Pinpoint the cell where the given text exists, returning its [x, y] midpoint coordinate. 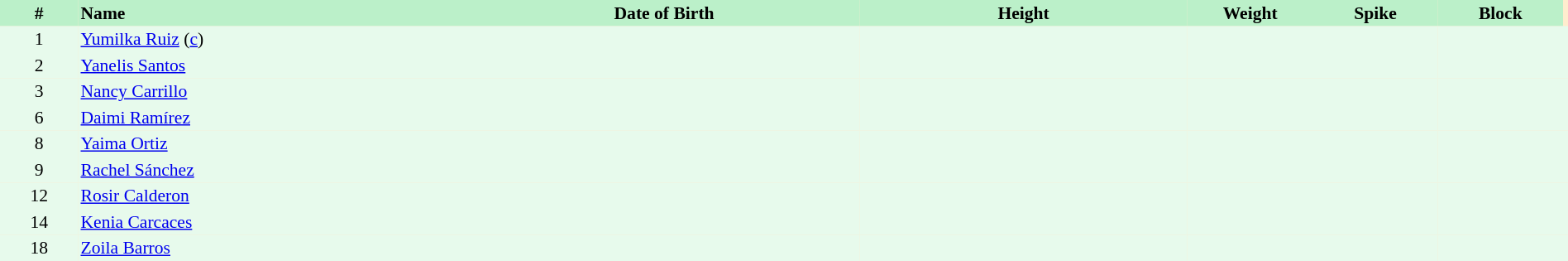
Spike [1374, 13]
3 [39, 91]
Yanelis Santos [273, 65]
12 [39, 196]
Kenia Carcaces [273, 222]
9 [39, 170]
Name [273, 13]
6 [39, 118]
Date of Birth [664, 13]
Height [1024, 13]
14 [39, 222]
8 [39, 144]
Nancy Carrillo [273, 91]
Daimi Ramírez [273, 118]
1 [39, 40]
# [39, 13]
Yumilka Ruiz (c) [273, 40]
Rachel Sánchez [273, 170]
Block [1500, 13]
Yaima Ortiz [273, 144]
Rosir Calderon [273, 196]
2 [39, 65]
Weight [1250, 13]
